Pinpoint the cell where the given text exists, returning its [x, y] midpoint coordinate. 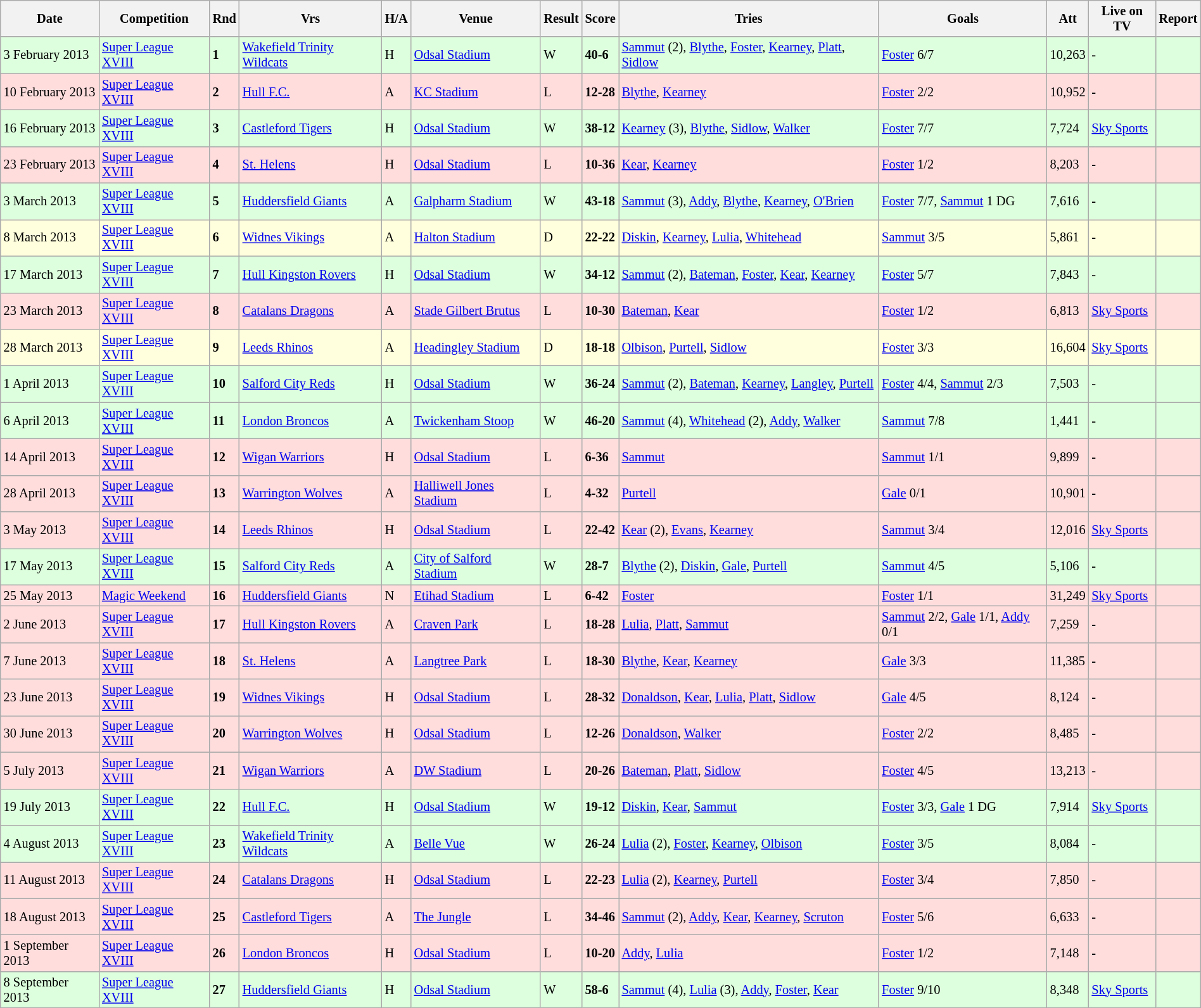
Foster 3/4 [963, 880]
Vrs [310, 18]
10 February 2013 [49, 92]
Donaldson, Kear, Lulia, Platt, Sidlow [749, 698]
28-7 [600, 566]
17 March 2013 [49, 274]
3 [224, 128]
The Jungle [476, 917]
58-6 [600, 990]
Tries [749, 18]
5,106 [1068, 566]
22-23 [600, 880]
Bateman, Platt, Sidlow [749, 770]
Belle Vue [476, 843]
10-20 [600, 953]
5 [224, 201]
11,385 [1068, 661]
30 June 2013 [49, 734]
Sammut (2), Addy, Kear, Kearney, Scruton [749, 917]
16 [224, 596]
4 August 2013 [49, 843]
1 [224, 55]
Blythe, Kearney [749, 92]
19 July 2013 [49, 807]
26-24 [600, 843]
7,148 [1068, 953]
8,084 [1068, 843]
8,124 [1068, 698]
Blythe (2), Diskin, Gale, Purtell [749, 566]
6 [224, 238]
Sammut 1/1 [963, 457]
Lulia (2), Foster, Kearney, Olbison [749, 843]
22-42 [600, 530]
18 August 2013 [49, 917]
12-26 [600, 734]
14 April 2013 [49, 457]
38-12 [600, 128]
11 [224, 421]
7,914 [1068, 807]
3 March 2013 [49, 201]
9,899 [1068, 457]
Sammut (2), Bateman, Kearney, Langley, Purtell [749, 384]
City of Salford Stadium [476, 566]
10 [224, 384]
Lulia (2), Kearney, Purtell [749, 880]
Gale 4/5 [963, 698]
8 [224, 311]
7 June 2013 [49, 661]
Craven Park [476, 624]
12 [224, 457]
Foster 3/3 [963, 347]
15 [224, 566]
Att [1068, 18]
28-32 [600, 698]
1,441 [1068, 421]
Foster 4/4, Sammut 2/3 [963, 384]
8 March 2013 [49, 238]
34-12 [600, 274]
Foster 7/7, Sammut 1 DG [963, 201]
4 [224, 165]
Sammut (2), Bateman, Foster, Kear, Kearney [749, 274]
6 April 2013 [49, 421]
23 June 2013 [49, 698]
25 May 2013 [49, 596]
7,259 [1068, 624]
Foster 7/7 [963, 128]
Foster 4/5 [963, 770]
Sammut 3/5 [963, 238]
Donaldson, Walker [749, 734]
Diskin, Kear, Sammut [749, 807]
Sammut 2/2, Gale 1/1, Addy 0/1 [963, 624]
Twickenham Stoop [476, 421]
Galpharm Stadium [476, 201]
19-12 [600, 807]
Venue [476, 18]
12,016 [1068, 530]
Sammut (4), Whitehead (2), Addy, Walker [749, 421]
18-18 [600, 347]
7,843 [1068, 274]
6,633 [1068, 917]
17 May 2013 [49, 566]
DW Stadium [476, 770]
28 March 2013 [49, 347]
Report [1178, 18]
Foster 9/10 [963, 990]
Competition [155, 18]
10,952 [1068, 92]
Bateman, Kear [749, 311]
Sammut [749, 457]
20 [224, 734]
27 [224, 990]
3 May 2013 [49, 530]
3 February 2013 [49, 55]
43-18 [600, 201]
10-36 [600, 165]
Addy, Lulia [749, 953]
23 [224, 843]
KC Stadium [476, 92]
Gale 0/1 [963, 494]
Rnd [224, 18]
2 June 2013 [49, 624]
46-20 [600, 421]
28 April 2013 [49, 494]
8,203 [1068, 165]
4-32 [600, 494]
Etihad Stadium [476, 596]
Date [49, 18]
26 [224, 953]
Halton Stadium [476, 238]
Foster [749, 596]
Live on TV [1122, 18]
Sammut (3), Addy, Blythe, Kearney, O'Brien [749, 201]
Purtell [749, 494]
31,249 [1068, 596]
Sammut 7/8 [963, 421]
Lulia, Platt, Sammut [749, 624]
6,813 [1068, 311]
12-28 [600, 92]
7,724 [1068, 128]
Sammut (4), Lulia (3), Addy, Foster, Kear [749, 990]
21 [224, 770]
16 February 2013 [49, 128]
16,604 [1068, 347]
Result [561, 18]
Foster 6/7 [963, 55]
19 [224, 698]
5,861 [1068, 238]
11 August 2013 [49, 880]
25 [224, 917]
Score [600, 18]
8,348 [1068, 990]
9 [224, 347]
14 [224, 530]
7 [224, 274]
Blythe, Kear, Kearney [749, 661]
2 [224, 92]
Foster 3/3, Gale 1 DG [963, 807]
N [397, 596]
18 [224, 661]
20-26 [600, 770]
Sammut (2), Blythe, Foster, Kearney, Platt, Sidlow [749, 55]
Sammut 3/4 [963, 530]
Foster 5/6 [963, 917]
6-42 [600, 596]
8,485 [1068, 734]
H/A [397, 18]
7,616 [1068, 201]
Foster 5/7 [963, 274]
Foster 1/1 [963, 596]
22-22 [600, 238]
Diskin, Kearney, Lulia, Whitehead [749, 238]
1 September 2013 [49, 953]
10-30 [600, 311]
13,213 [1068, 770]
Kear, Kearney [749, 165]
18-28 [600, 624]
Headingley Stadium [476, 347]
23 March 2013 [49, 311]
Kearney (3), Blythe, Sidlow, Walker [749, 128]
8 September 2013 [49, 990]
Kear (2), Evans, Kearney [749, 530]
10,263 [1068, 55]
34-46 [600, 917]
Magic Weekend [155, 596]
18-30 [600, 661]
10,901 [1068, 494]
17 [224, 624]
7,503 [1068, 384]
Sammut 4/5 [963, 566]
40-6 [600, 55]
Stade Gilbert Brutus [476, 311]
Olbison, Purtell, Sidlow [749, 347]
24 [224, 880]
13 [224, 494]
36-24 [600, 384]
23 February 2013 [49, 165]
22 [224, 807]
Foster 3/5 [963, 843]
6-36 [600, 457]
Goals [963, 18]
Langtree Park [476, 661]
5 July 2013 [49, 770]
Gale 3/3 [963, 661]
Halliwell Jones Stadium [476, 494]
1 April 2013 [49, 384]
7,850 [1068, 880]
